Capture the cell that displays the provided text and extract its (x, y) central coordinate. 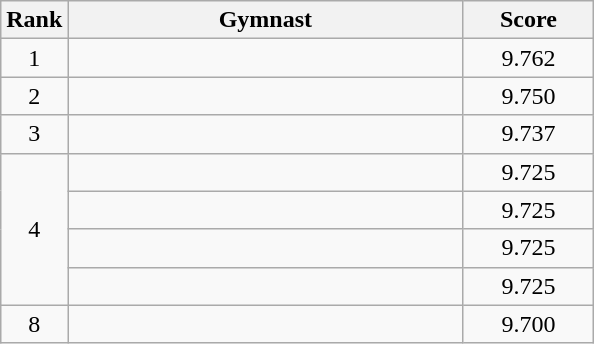
3 (34, 134)
Score (528, 20)
Rank (34, 20)
2 (34, 96)
4 (34, 229)
9.762 (528, 58)
1 (34, 58)
8 (34, 324)
9.700 (528, 324)
Gymnast (266, 20)
9.737 (528, 134)
9.750 (528, 96)
